Detect which cell encompasses the target text, then output its [X, Y] center coordinate. 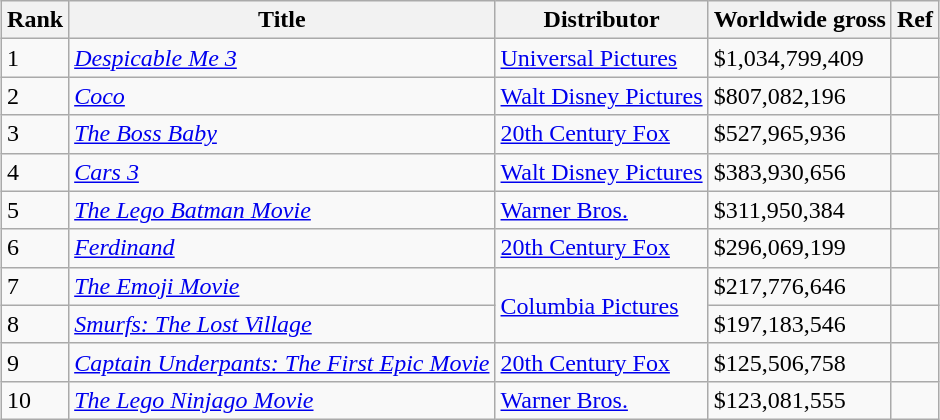
Captain Underpants: The First Epic Movie [282, 362]
Despicable Me 3 [282, 58]
$217,776,646 [800, 286]
$1,034,799,409 [800, 58]
Worldwide gross [800, 20]
The Lego Ninjago Movie [282, 400]
Coco [282, 96]
$197,183,546 [800, 324]
1 [36, 58]
2 [36, 96]
9 [36, 362]
7 [36, 286]
3 [36, 134]
$125,506,758 [800, 362]
$296,069,199 [800, 248]
The Lego Batman Movie [282, 210]
$527,965,936 [800, 134]
Cars 3 [282, 172]
Ferdinand [282, 248]
5 [36, 210]
Columbia Pictures [602, 305]
Title [282, 20]
$807,082,196 [800, 96]
4 [36, 172]
8 [36, 324]
Ref [914, 20]
Rank [36, 20]
Universal Pictures [602, 58]
10 [36, 400]
Smurfs: The Lost Village [282, 324]
The Boss Baby [282, 134]
Distributor [602, 20]
The Emoji Movie [282, 286]
$123,081,555 [800, 400]
6 [36, 248]
$311,950,384 [800, 210]
$383,930,656 [800, 172]
